Capture the cell that displays the provided text and extract its [X, Y] central coordinate. 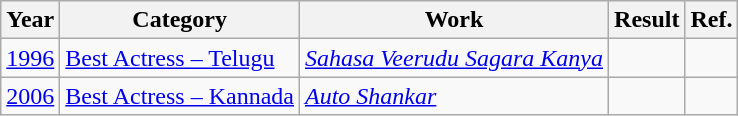
2006 [30, 96]
Category [180, 20]
Auto Shankar [454, 96]
1996 [30, 58]
Best Actress – Telugu [180, 58]
Work [454, 20]
Best Actress – Kannada [180, 96]
Result [647, 20]
Year [30, 20]
Sahasa Veerudu Sagara Kanya [454, 58]
Ref. [712, 20]
